For the text-containing cell, return its midpoint in [x, y] coordinate format. 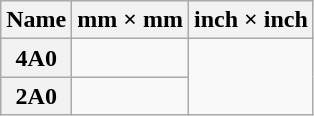
Name [36, 20]
2A0 [36, 96]
4A0 [36, 58]
mm × mm [130, 20]
inch × inch [252, 20]
